Capture the cell that displays the provided text and extract its (x, y) central coordinate. 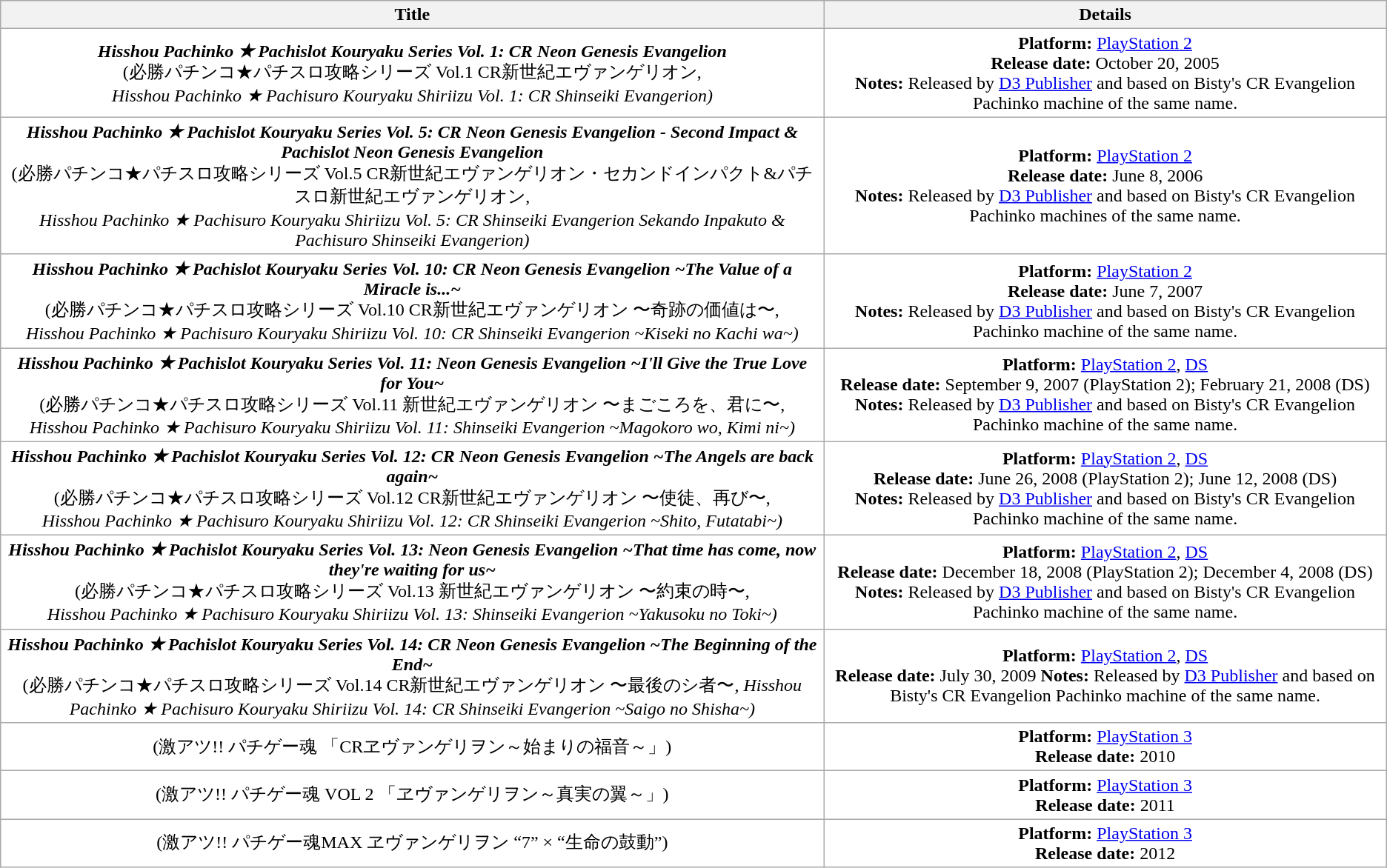
Title (412, 15)
(激アツ!! パチゲー魂 VOL 2 「ヱヴァンゲリヲン～真実の翼～」) (412, 795)
Platform: PlayStation 3Release date: 2010 (1105, 747)
Platform: PlayStation 3Release date: 2011 (1105, 795)
Platform: PlayStation 3Release date: 2012 (1105, 843)
(激アツ!! パチゲー魂MAX ヱヴァンゲリヲン “7” × “生命の鼓動”) (412, 843)
(激アツ!! パチゲー魂 「CRヱヴァンゲリヲン～始まりの福音～」) (412, 747)
Details (1105, 15)
